Return the [X, Y] coordinate for the center point of the cell that contains the specified text.  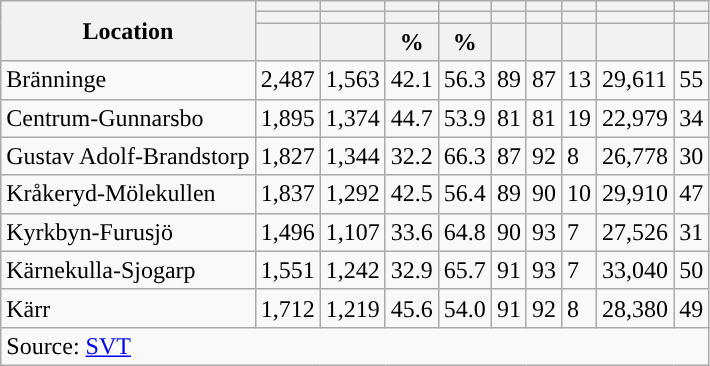
42.1 [412, 80]
22,979 [636, 118]
Bränninge [128, 80]
45.6 [412, 308]
2,487 [288, 80]
47 [692, 194]
1,895 [288, 118]
42.5 [412, 194]
1,712 [288, 308]
1,292 [352, 194]
49 [692, 308]
54.0 [464, 308]
1,242 [352, 270]
53.9 [464, 118]
Location [128, 31]
1,837 [288, 194]
32.9 [412, 270]
55 [692, 80]
10 [578, 194]
64.8 [464, 232]
Kråkeryd-Mölekullen [128, 194]
13 [578, 80]
Centrum-Gunnarsbo [128, 118]
1,551 [288, 270]
33.6 [412, 232]
1,496 [288, 232]
1,344 [352, 156]
1,374 [352, 118]
66.3 [464, 156]
56.3 [464, 80]
19 [578, 118]
33,040 [636, 270]
44.7 [412, 118]
31 [692, 232]
29,910 [636, 194]
32.2 [412, 156]
Kärr [128, 308]
28,380 [636, 308]
65.7 [464, 270]
27,526 [636, 232]
Source: SVT [355, 346]
26,778 [636, 156]
29,611 [636, 80]
56.4 [464, 194]
1,563 [352, 80]
Kärnekulla-Sjogarp [128, 270]
1,219 [352, 308]
1,107 [352, 232]
Kyrkbyn-Furusjö [128, 232]
30 [692, 156]
Gustav Adolf-Brandstorp [128, 156]
50 [692, 270]
1,827 [288, 156]
34 [692, 118]
